Output the [X, Y] coordinate of the center of the cell containing the given text.  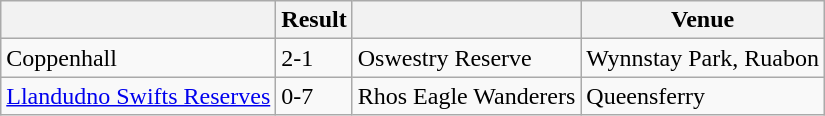
Queensferry [703, 96]
Venue [703, 20]
Result [314, 20]
Oswestry Reserve [466, 58]
2-1 [314, 58]
Coppenhall [138, 58]
Wynnstay Park, Ruabon [703, 58]
Rhos Eagle Wanderers [466, 96]
Llandudno Swifts Reserves [138, 96]
0-7 [314, 96]
